Identify which cell holds the provided text, then report its [x, y] central coordinate. 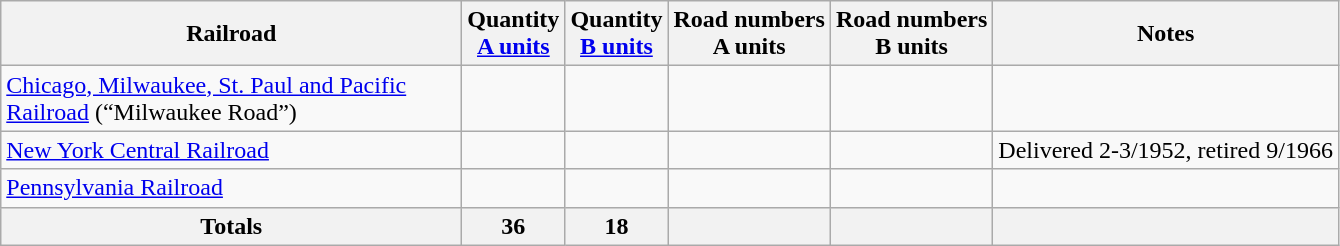
Totals [232, 226]
Chicago, Milwaukee, St. Paul and Pacific Railroad (“Milwaukee Road”) [232, 98]
Road numbersA units [749, 34]
Pennsylvania Railroad [232, 188]
Notes [1166, 34]
36 [514, 226]
Road numbersB units [911, 34]
QuantityB units [616, 34]
18 [616, 226]
QuantityA units [514, 34]
Delivered 2-3/1952, retired 9/1966 [1166, 150]
New York Central Railroad [232, 150]
Railroad [232, 34]
